Locate the cell with the specified text and output its [X, Y] center coordinate. 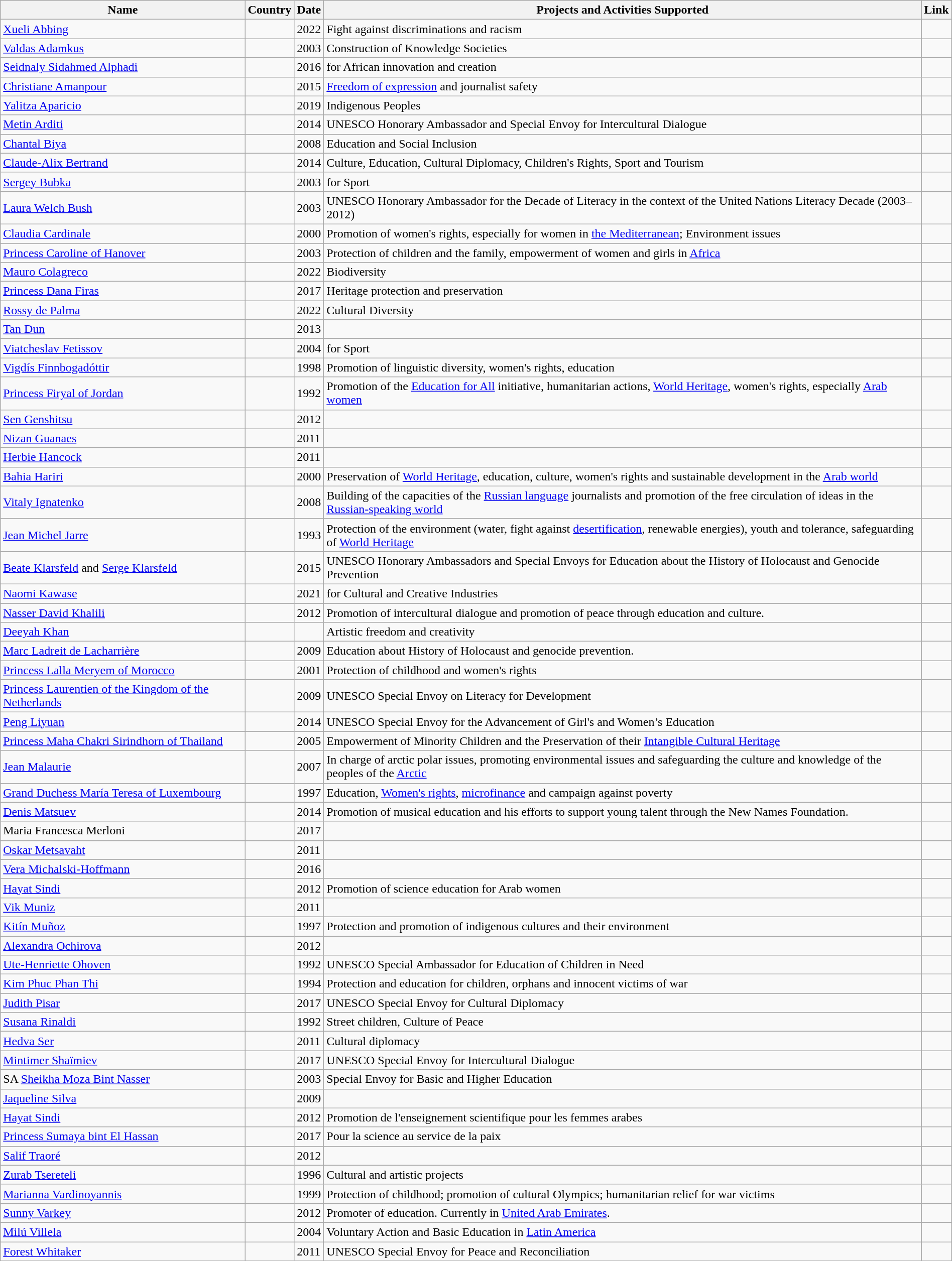
1998 [309, 367]
Sunny Varkey [123, 1213]
Promotion of intercultural dialogue and promotion of peace through education and culture. [623, 613]
Zurab Tsereteli [123, 1175]
2007 [309, 767]
Denis Matsuev [123, 812]
2001 [309, 670]
Marc Ladreit de Lacharrière [123, 651]
Princess Caroline of Hanover [123, 253]
Promotion of linguistic diversity, women's rights, education [623, 367]
Grand Duchess María Teresa of Luxembourg [123, 793]
Link [936, 10]
1996 [309, 1175]
Date [309, 10]
2005 [309, 741]
Nizan Guanaes [123, 438]
Salif Traoré [123, 1156]
Herbie Hancock [123, 457]
for Cultural and Creative Industries [623, 593]
Claude-Alix Bertrand [123, 163]
Protection of the environment (water, fight against desertification, renewable energies), youth and tolerance, safeguarding of World Heritage [623, 535]
Forest Whitaker [123, 1251]
Milú Villela [123, 1232]
Promotion de l'enseignement scientifique pour les femmes arabes [623, 1117]
Nasser David Khalili [123, 613]
Construction of Knowledge Societies [623, 48]
Country [270, 10]
Hedva Ser [123, 1041]
Projects and Activities Supported [623, 10]
Voluntary Action and Basic Education in Latin America [623, 1232]
Protection of childhood; promotion of cultural Olympics; humanitarian relief for war victims [623, 1194]
Freedom of expression and journalist safety [623, 86]
Oskar Metsavaht [123, 850]
UNESCO Special Envoy for Peace and Reconciliation [623, 1251]
Protection of children and the family, empowerment of women and girls in Africa [623, 253]
Biodiversity [623, 272]
Vera Michalski-Hoffmann [123, 869]
UNESCO Special Envoy on Literacy for Development [623, 696]
Promoter of education. Currently in United Arab Emirates. [623, 1213]
Metin Arditi [123, 124]
Kim Phuc Phan Thi [123, 984]
Vigdís Finnbogadóttir [123, 367]
Mauro Colagreco [123, 272]
Preservation of World Heritage, education, culture, women's rights and sustainable development in the Arab world [623, 476]
Claudia Cardinale [123, 233]
UNESCO Special Envoy for the Advancement of Girl's and Women’s Education [623, 722]
1993 [309, 535]
Princess Lalla Meryem of Morocco [123, 670]
Promotion of musical education and his efforts to support young talent through the New Names Foundation. [623, 812]
Alexandra Ochirova [123, 945]
Beate Klarsfeld and Serge Klarsfeld [123, 567]
Jaqueline Silva [123, 1098]
Yalitza Aparicio [123, 105]
Cultural Diversity [623, 310]
Indigenous Peoples [623, 105]
Kitín Muñoz [123, 926]
Viatcheslav Fetissov [123, 348]
1999 [309, 1194]
Pour la science au service de la paix [623, 1137]
Building of the capacities of the Russian language journalists and promotion of the free circulation of ideas in the Russian-speaking world [623, 502]
UNESCO Special Ambassador for Education of Children in Need [623, 965]
Fight against discriminations and racism [623, 29]
Culture, Education, Cultural Diplomacy, Children's Rights, Sport and Tourism [623, 163]
Peng Liyuan [123, 722]
UNESCO Special Envoy for Cultural Diplomacy [623, 1003]
Promotion of the Education for All initiative, humanitarian actions, World Heritage, women's rights, especially Arab women [623, 394]
Cultural diplomacy [623, 1041]
Judith Pisar [123, 1003]
Tan Dun [123, 329]
Protection of childhood and women's rights [623, 670]
Bahia Hariri [123, 476]
Vitaly Ignatenko [123, 502]
UNESCO Special Envoy for Intercultural Dialogue [623, 1060]
Artistic freedom and creativity [623, 632]
Mintimer Shaïmiev [123, 1060]
Empowerment of Minority Children and the Preservation of their Intangible Cultural Heritage [623, 741]
UNESCO Honorary Ambassador and Special Envoy for Intercultural Dialogue [623, 124]
Sergey Bubka [123, 182]
Princess Dana Firas [123, 291]
Promotion of women's rights, especially for women in the Mediterranean; Environment issues [623, 233]
Jean Malaurie [123, 767]
Valdas Adamkus [123, 48]
Sen Genshitsu [123, 419]
Cultural and artistic projects [623, 1175]
for African innovation and creation [623, 67]
Naomi Kawase [123, 593]
Education, Women's rights, microfinance and campaign against poverty [623, 793]
SA Sheikha Moza Bint Nasser [123, 1079]
Jean Michel Jarre [123, 535]
2013 [309, 329]
Heritage protection and preservation [623, 291]
Deeyah Khan [123, 632]
Xueli Abbing [123, 29]
UNESCO Honorary Ambassador for the Decade of Literacy in the context of the United Nations Literacy Decade (2003–2012) [623, 208]
Promotion of science education for Arab women [623, 888]
Seidnaly Sidahmed Alphadi [123, 67]
Princess Maha Chakri Sirindhorn of Thailand [123, 741]
Laura Welch Bush [123, 208]
2019 [309, 105]
1994 [309, 984]
Christiane Amanpour [123, 86]
Princess Laurentien of the Kingdom of the Netherlands [123, 696]
Protection and promotion of indigenous cultures and their environment [623, 926]
Chantal Biya [123, 144]
Princess Sumaya bint El Hassan [123, 1137]
Education and Social Inclusion [623, 144]
UNESCO Honorary Ambassadors and Special Envoys for Education about the History of Holocaust and Genocide Prevention [623, 567]
Name [123, 10]
Maria Francesca Merloni [123, 831]
Special Envoy for Basic and Higher Education [623, 1079]
Marianna Vardinoyannis [123, 1194]
Ute-Henriette Ohoven [123, 965]
Susana Rinaldi [123, 1022]
Street children, Culture of Peace [623, 1022]
Protection and education for children, orphans and innocent victims of war [623, 984]
Rossy de Palma [123, 310]
2021 [309, 593]
In charge of arctic polar issues, promoting environmental issues and safeguarding the culture and knowledge of the peoples of the Arctic [623, 767]
Education about History of Holocaust and genocide prevention. [623, 651]
Vik Muniz [123, 907]
Princess Firyal of Jordan [123, 394]
